Return the (x, y) coordinate for the center point of the cell that contains the specified text.  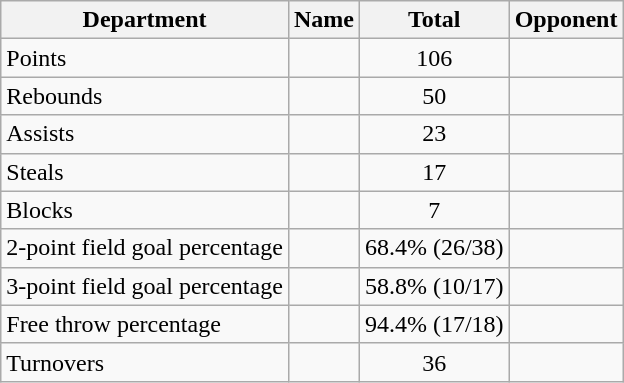
Rebounds (145, 96)
Department (145, 20)
17 (434, 172)
23 (434, 134)
7 (434, 210)
50 (434, 96)
Total (434, 20)
Opponent (566, 20)
68.4% (26/38) (434, 248)
Steals (145, 172)
Turnovers (145, 362)
Assists (145, 134)
3-point field goal percentage (145, 286)
2-point field goal percentage (145, 248)
36 (434, 362)
94.4% (17/18) (434, 324)
Free throw percentage (145, 324)
58.8% (10/17) (434, 286)
106 (434, 58)
Name (324, 20)
Blocks (145, 210)
Points (145, 58)
